Provide the (X, Y) coordinate of the cell's center where the given text is located.  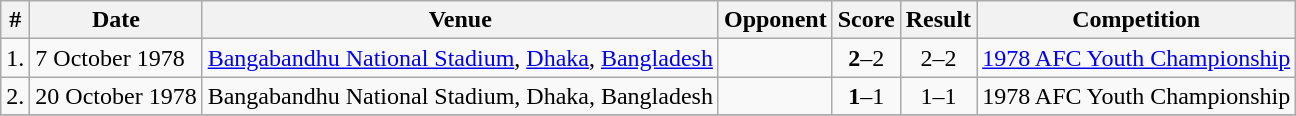
Score (866, 20)
20 October 1978 (116, 96)
7 October 1978 (116, 58)
Date (116, 20)
1. (16, 58)
2. (16, 96)
# (16, 20)
Venue (460, 20)
Opponent (775, 20)
Competition (1136, 20)
Result (938, 20)
